Provide the (X, Y) coordinate of the cell's center where the given text is located.  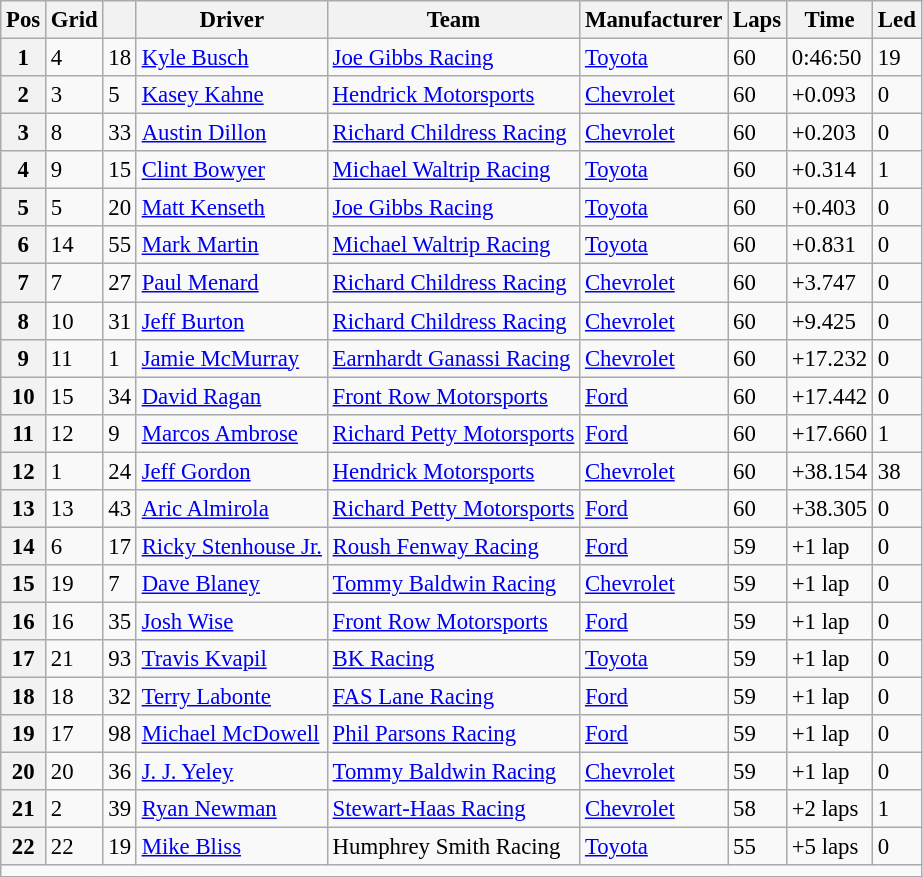
+0.203 (829, 133)
0:46:50 (829, 58)
35 (120, 621)
+38.154 (829, 471)
Marcos Ambrose (232, 433)
Jeff Gordon (232, 471)
27 (120, 283)
+17.660 (829, 433)
+0.403 (829, 208)
Terry Labonte (232, 697)
Jamie McMurray (232, 358)
98 (120, 734)
38 (898, 471)
+0.831 (829, 245)
Stewart-Haas Racing (453, 809)
32 (120, 697)
43 (120, 509)
+0.314 (829, 170)
Humphrey Smith Racing (453, 847)
34 (120, 396)
Jeff Burton (232, 321)
Josh Wise (232, 621)
Aric Almirola (232, 509)
J. J. Yeley (232, 772)
Phil Parsons Racing (453, 734)
Pos (24, 20)
Dave Blaney (232, 584)
BK Racing (453, 659)
FAS Lane Racing (453, 697)
Matt Kenseth (232, 208)
Laps (758, 20)
39 (120, 809)
Roush Fenway Racing (453, 546)
Ricky Stenhouse Jr. (232, 546)
Manufacturer (654, 20)
33 (120, 133)
Mike Bliss (232, 847)
Clint Bowyer (232, 170)
Time (829, 20)
Kyle Busch (232, 58)
+17.442 (829, 396)
+9.425 (829, 321)
24 (120, 471)
58 (758, 809)
+38.305 (829, 509)
+0.093 (829, 95)
Driver (232, 20)
Michael McDowell (232, 734)
+2 laps (829, 809)
Grid (74, 20)
Mark Martin (232, 245)
Paul Menard (232, 283)
+5 laps (829, 847)
Earnhardt Ganassi Racing (453, 358)
David Ragan (232, 396)
Kasey Kahne (232, 95)
Ryan Newman (232, 809)
Led (898, 20)
+17.232 (829, 358)
93 (120, 659)
+3.747 (829, 283)
31 (120, 321)
Travis Kvapil (232, 659)
36 (120, 772)
Team (453, 20)
Austin Dillon (232, 133)
